Search for the cell housing the specified text and yield its [x, y] center coordinate. 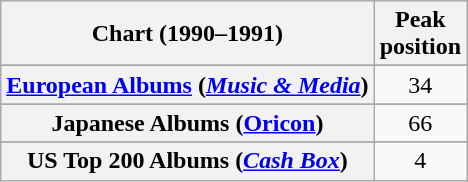
European Albums (Music & Media) [188, 85]
66 [420, 123]
34 [420, 85]
Japanese Albums (Oricon) [188, 123]
US Top 200 Albums (Cash Box) [188, 161]
Chart (1990–1991) [188, 34]
4 [420, 161]
Peakposition [420, 34]
